Return (X, Y) of the center of cell containing provided text 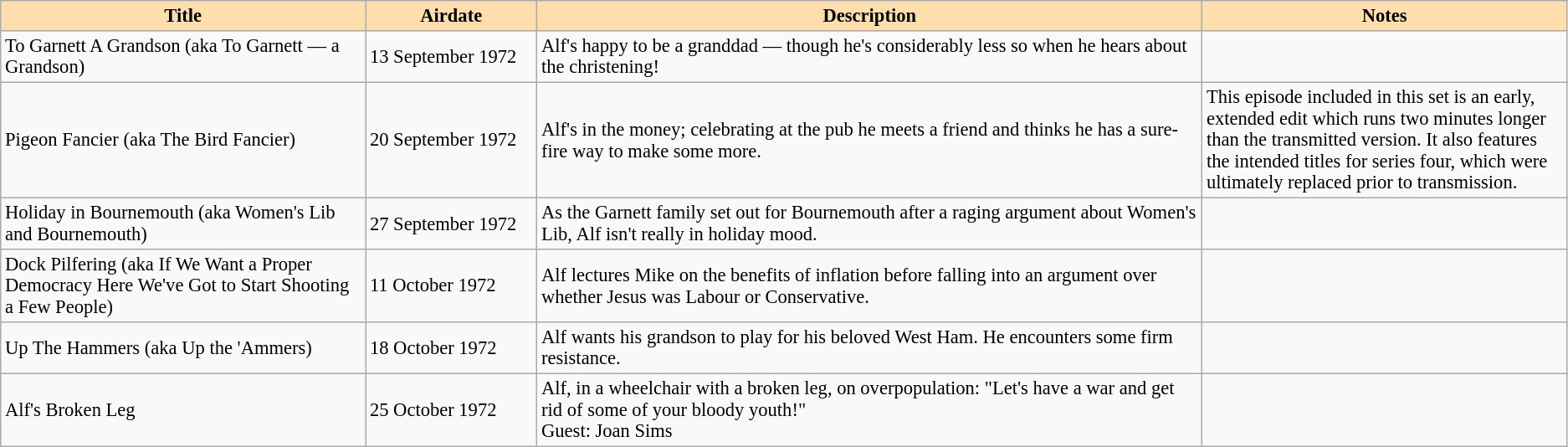
Alf's Broken Leg (183, 410)
27 September 1972 (452, 223)
Alf wants his grandson to play for his beloved West Ham. He encounters some firm resistance. (870, 348)
Holiday in Bournemouth (aka Women's Lib and Bournemouth) (183, 223)
Dock Pilfering (aka If We Want a Proper Democracy Here We've Got to Start Shooting a Few People) (183, 286)
To Garnett A Grandson (aka To Garnett — a Grandson) (183, 57)
Title (183, 16)
Alf, in a wheelchair with a broken leg, on overpopulation: "Let's have a war and get rid of some of your bloody youth!"Guest: Joan Sims (870, 410)
Pigeon Fancier (aka The Bird Fancier) (183, 140)
11 October 1972 (452, 286)
Notes (1385, 16)
Description (870, 16)
25 October 1972 (452, 410)
Up The Hammers (aka Up the 'Ammers) (183, 348)
Alf's in the money; celebrating at the pub he meets a friend and thinks he has a sure-fire way to make some more. (870, 140)
Alf's happy to be a granddad — though he's considerably less so when he hears about the christening! (870, 57)
Airdate (452, 16)
18 October 1972 (452, 348)
20 September 1972 (452, 140)
As the Garnett family set out for Bournemouth after a raging argument about Women's Lib, Alf isn't really in holiday mood. (870, 223)
Alf lectures Mike on the benefits of inflation before falling into an argument over whether Jesus was Labour or Conservative. (870, 286)
13 September 1972 (452, 57)
